Capture the cell that displays the provided text and extract its [X, Y] central coordinate. 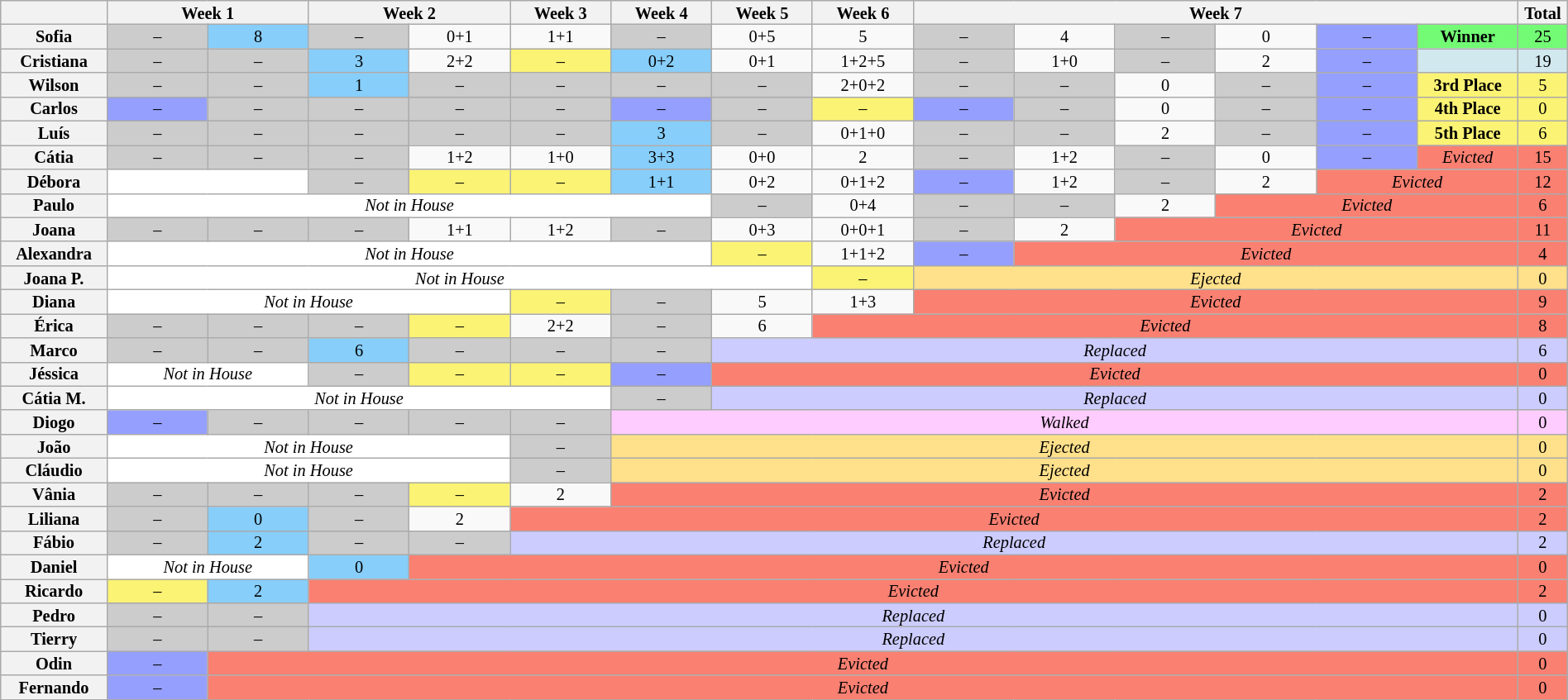
1+1+2 [863, 253]
Fernando [55, 688]
Week 3 [561, 12]
12 [1543, 180]
Walked [1065, 421]
Winner [1468, 36]
0+5 [762, 36]
15 [1543, 157]
Joana P. [55, 278]
Cátia M. [55, 398]
0+1+0 [863, 132]
Total [1543, 12]
0+0 [762, 157]
1+3 [863, 301]
Paulo [55, 205]
Cláudio [55, 469]
19 [1543, 61]
Marco [55, 350]
Week 4 [662, 12]
Tierry [55, 638]
Joana [55, 230]
Luís [55, 132]
9 [1543, 301]
Week 2 [409, 12]
Jéssica [55, 374]
3rd Place [1468, 84]
3+3 [662, 157]
0+3 [762, 230]
4th Place [1468, 109]
Cristiana [55, 61]
2+0+2 [863, 84]
Débora [55, 180]
Fábio [55, 542]
Daniel [55, 567]
João [55, 446]
Vânia [55, 494]
Week 5 [762, 12]
0+4 [863, 205]
Cátia [55, 157]
0+0+1 [863, 230]
Sofia [55, 36]
0+1+2 [863, 180]
11 [1543, 230]
25 [1543, 36]
5th Place [1468, 132]
Liliana [55, 519]
1 [359, 84]
Week 6 [863, 12]
Diana [55, 301]
Ricardo [55, 590]
Pedro [55, 615]
Carlos [55, 109]
Wilson [55, 84]
Diogo [55, 421]
Alexandra [55, 253]
Érica [55, 326]
Week 1 [208, 12]
1+2+5 [863, 61]
Week 7 [1216, 12]
Odin [55, 663]
